Search for the cell housing the specified text and yield its [X, Y] center coordinate. 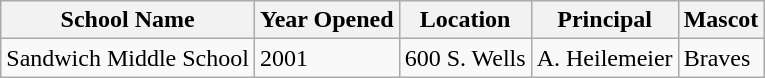
Location [465, 20]
600 S. Wells [465, 58]
Year Opened [326, 20]
Sandwich Middle School [128, 58]
Mascot [721, 20]
2001 [326, 58]
A. Heilemeier [604, 58]
Principal [604, 20]
School Name [128, 20]
Braves [721, 58]
